Pinpoint the cell where the given text exists, returning its [X, Y] midpoint coordinate. 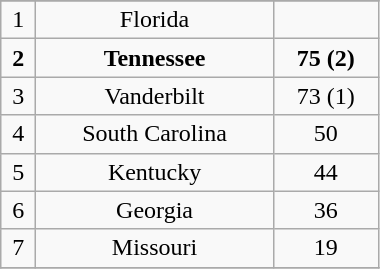
44 [326, 172]
6 [18, 210]
3 [18, 96]
2 [18, 58]
73 (1) [326, 96]
7 [18, 248]
75 (2) [326, 58]
Tennessee [154, 58]
South Carolina [154, 134]
36 [326, 210]
Missouri [154, 248]
Georgia [154, 210]
19 [326, 248]
Kentucky [154, 172]
Vanderbilt [154, 96]
50 [326, 134]
Florida [154, 20]
5 [18, 172]
4 [18, 134]
1 [18, 20]
